Identify which cell holds the provided text, then report its (x, y) central coordinate. 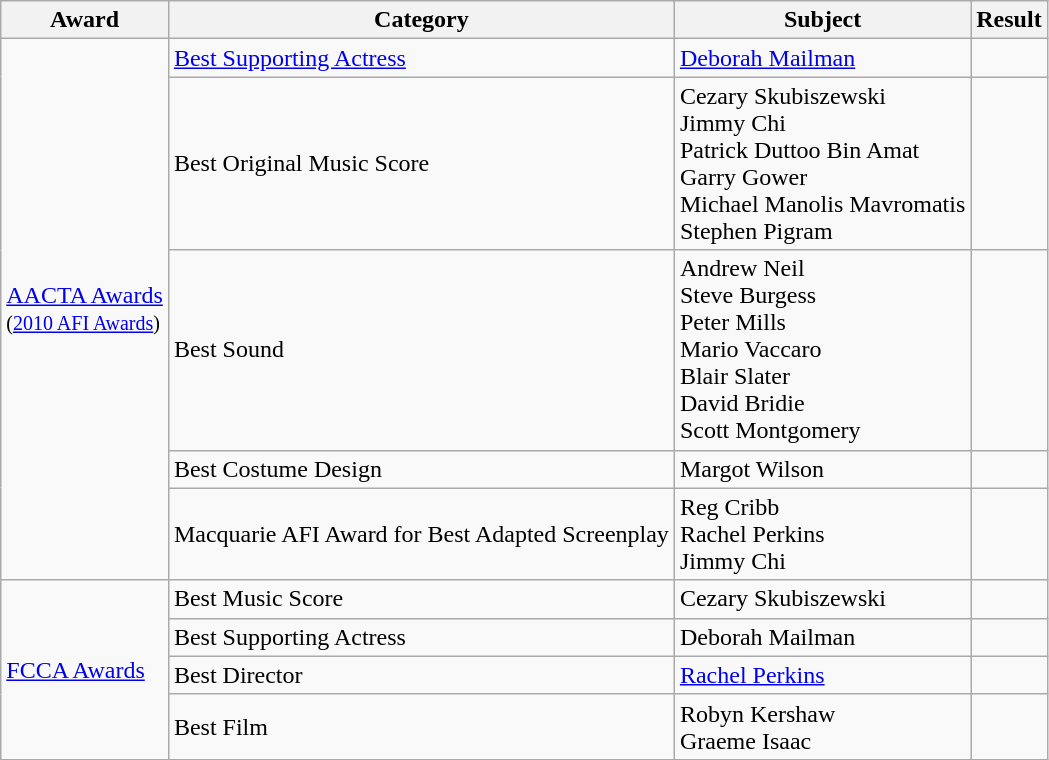
Andrew NeilSteve BurgessPeter Mills Mario VaccaroBlair SlaterDavid Bridie Scott Montgomery (822, 350)
Reg CribbRachel PerkinsJimmy Chi (822, 534)
Award (85, 20)
Best Sound (421, 350)
Best Director (421, 675)
Subject (822, 20)
Best Costume Design (421, 469)
Margot Wilson (822, 469)
Cezary Skubiszewski (822, 599)
Best Music Score (421, 599)
Category (421, 20)
Result (1009, 20)
AACTA Awards(2010 AFI Awards) (85, 310)
Macquarie AFI Award for Best Adapted Screenplay (421, 534)
Rachel Perkins (822, 675)
FCCA Awards (85, 670)
Robyn KershawGraeme Isaac (822, 726)
Cezary SkubiszewskiJimmy ChiPatrick Duttoo Bin AmatGarry GowerMichael Manolis MavromatisStephen Pigram (822, 164)
Best Original Music Score (421, 164)
Best Film (421, 726)
